Pinpoint the cell where the given text exists, returning its (X, Y) midpoint coordinate. 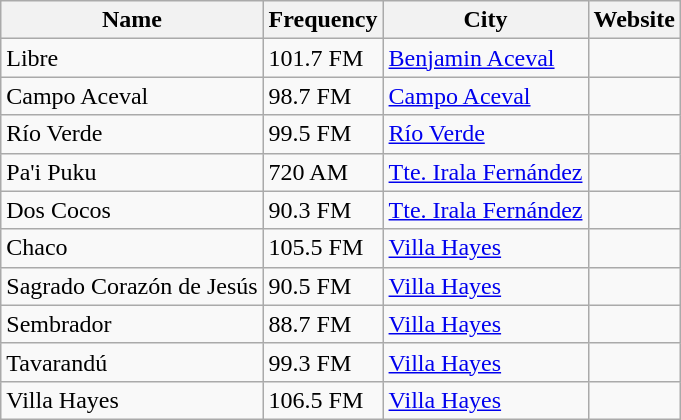
106.5 FM (323, 400)
Dos Cocos (132, 210)
720 AM (323, 172)
Sembrador (132, 324)
90.5 FM (323, 286)
Libre (132, 58)
99.3 FM (323, 362)
Chaco (132, 248)
105.5 FM (323, 248)
101.7 FM (323, 58)
City (486, 20)
Tavarandú (132, 362)
99.5 FM (323, 134)
90.3 FM (323, 210)
Frequency (323, 20)
Pa'i Puku (132, 172)
Name (132, 20)
Website (634, 20)
98.7 FM (323, 96)
Benjamin Aceval (486, 58)
88.7 FM (323, 324)
Sagrado Corazón de Jesús (132, 286)
